Return the [x, y] coordinate for the center point of the cell that contains the specified text.  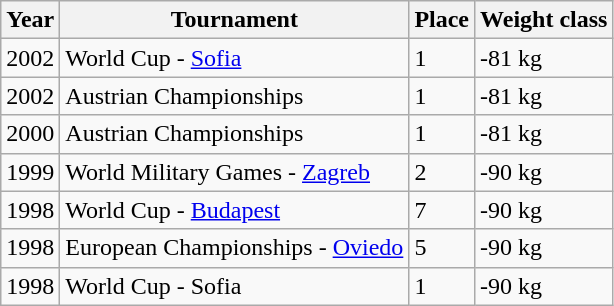
Year [30, 20]
Weight class [544, 20]
World Military Games - Zagreb [234, 172]
2 [442, 172]
2000 [30, 134]
1999 [30, 172]
World Cup - Budapest [234, 210]
European Championships - Oviedo [234, 248]
Tournament [234, 20]
7 [442, 210]
5 [442, 248]
Place [442, 20]
